Identify which cell holds the provided text, then report its [X, Y] central coordinate. 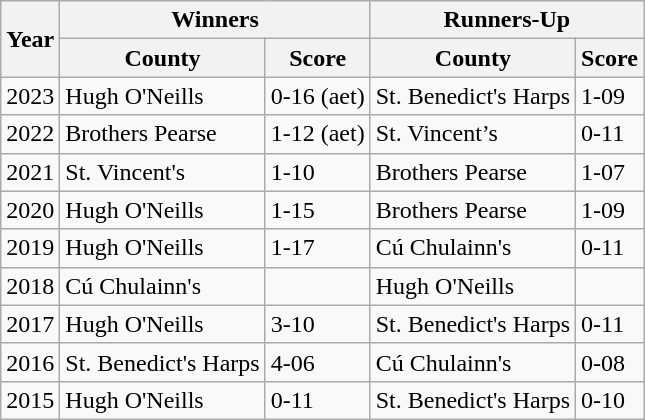
1-07 [610, 172]
2023 [30, 96]
0-16 (aet) [318, 96]
0-10 [610, 400]
2016 [30, 362]
2021 [30, 172]
1-10 [318, 172]
0-08 [610, 362]
1-12 (aet) [318, 134]
Year [30, 39]
2017 [30, 324]
2022 [30, 134]
2019 [30, 248]
3-10 [318, 324]
4-06 [318, 362]
2015 [30, 400]
1-17 [318, 248]
St. Vincent’s [472, 134]
Runners-Up [506, 20]
2020 [30, 210]
Winners [215, 20]
1-15 [318, 210]
2018 [30, 286]
St. Vincent's [162, 172]
